From the cell containing the given text, extract its center point as (x, y) coordinate. 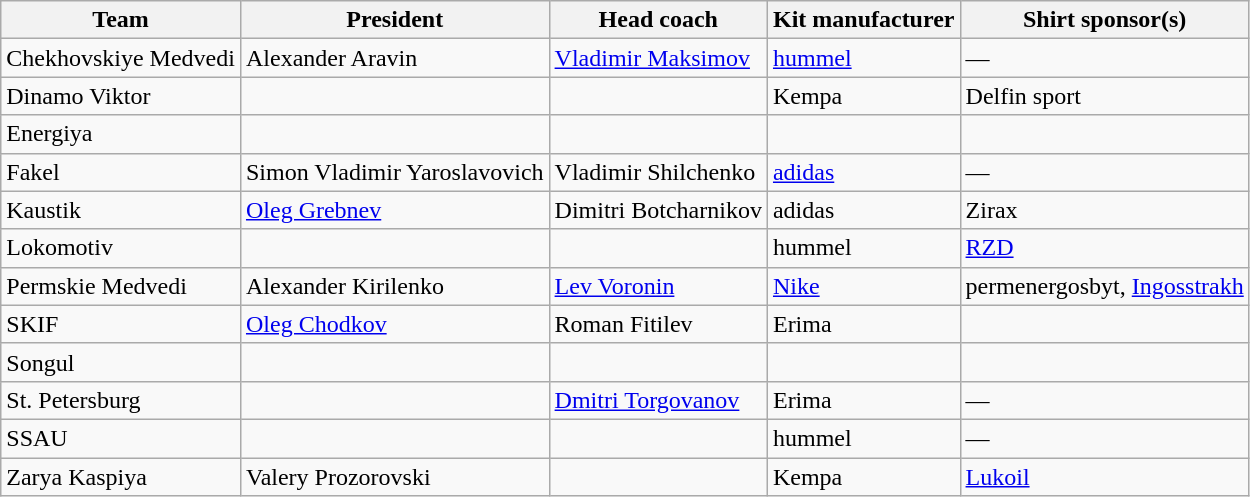
Roman Fitilev (658, 324)
Lukoil (1104, 477)
St. Petersburg (121, 400)
Delfin sport (1104, 96)
Alexander Aravin (394, 58)
Head coach (658, 20)
SSAU (121, 438)
Chekhovskiye Medvedi (121, 58)
Kaustik (121, 210)
Energiya (121, 134)
Dmitri Torgovanov (658, 400)
Team (121, 20)
Dinamo Viktor (121, 96)
Songul (121, 362)
Vladimir Shilchenko (658, 172)
President (394, 20)
Oleg Grebnev (394, 210)
Shirt sponsor(s) (1104, 20)
Nike (864, 286)
Oleg Chodkov (394, 324)
Kit manufacturer (864, 20)
Valery Prozorovski (394, 477)
Fakel (121, 172)
Vladimir Maksimov (658, 58)
Lokomotiv (121, 248)
Simon Vladimir Yaroslavovich (394, 172)
Lev Voronin (658, 286)
Zarya Kaspiya (121, 477)
SKIF (121, 324)
Zirax (1104, 210)
Alexander Kirilenko (394, 286)
Permskie Medvedi (121, 286)
RZD (1104, 248)
Dimitri Botcharnikov (658, 210)
permenergosbyt, Ingosstrakh (1104, 286)
